Capture the cell that displays the provided text and extract its [x, y] central coordinate. 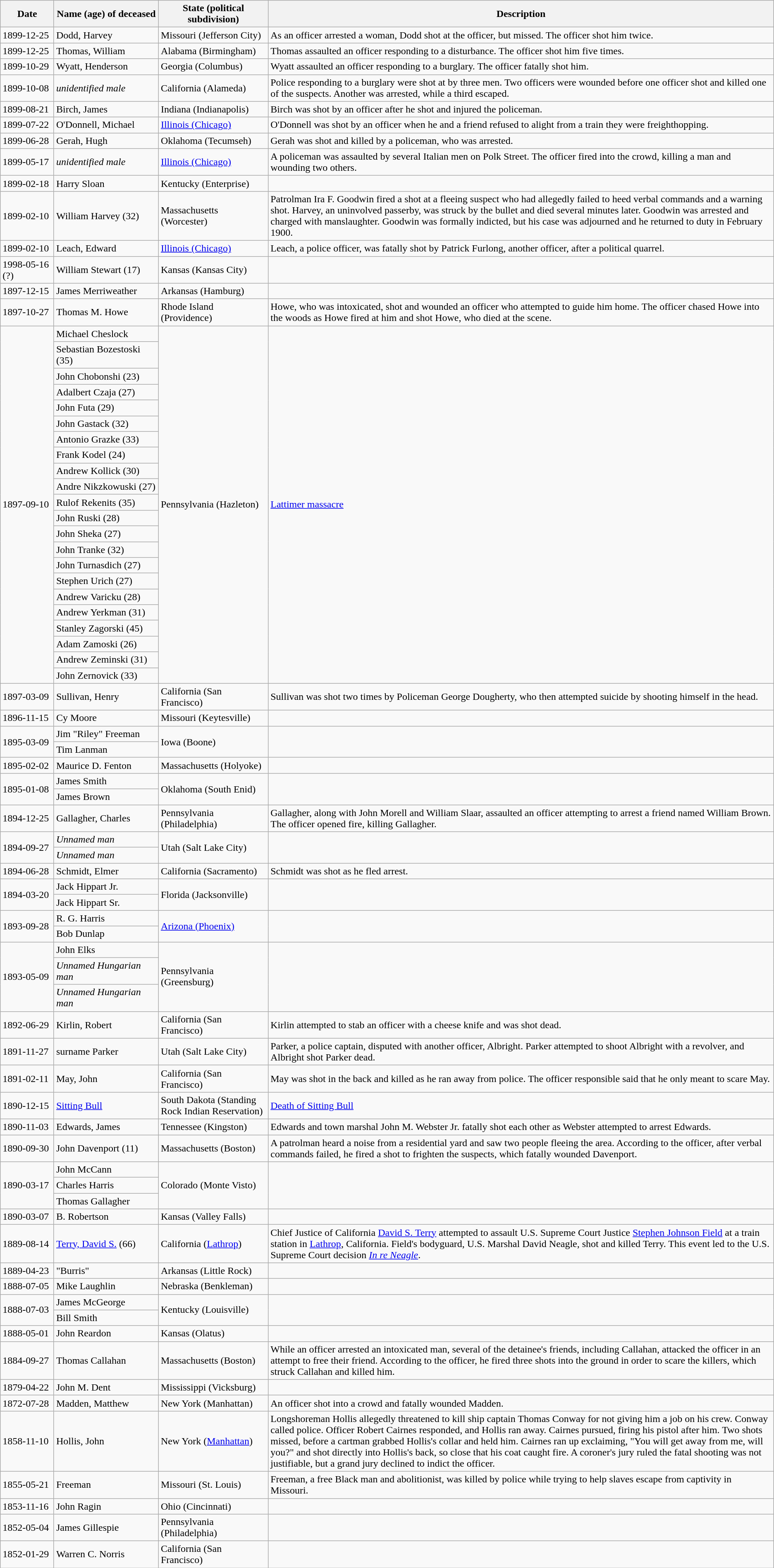
Stephen Urich (27) [106, 581]
1895-01-08 [27, 789]
Arkansas (Hamburg) [213, 291]
Wyatt, Henderson [106, 67]
John Elks [106, 950]
Mike Laughlin [106, 1286]
Missouri (Jefferson City) [213, 35]
1888-05-01 [27, 1333]
1895-03-09 [27, 742]
1890-09-30 [27, 1148]
Kansas (Kansas City) [213, 270]
B. Robertson [106, 1217]
1889‑08‑14 [27, 1244]
Gerah, Hugh [106, 141]
Description [521, 14]
John Reardon [106, 1333]
Frank Kodel (24) [106, 455]
California (Lathrop) [213, 1244]
1897-10-27 [27, 313]
Antonio Grazke (33) [106, 439]
John Zernovick (33) [106, 675]
1891-11-27 [27, 1051]
Thomas Callahan [106, 1360]
Michael Cheslock [106, 334]
Thomas M. Howe [106, 313]
Sullivan, Henry [106, 697]
1899-07-22 [27, 125]
1892-06-29 [27, 1025]
Schmidt, Elmer [106, 871]
1888-07-03 [27, 1310]
Madden, Matthew [106, 1403]
1894-03-20 [27, 895]
Andrew Yerkman (31) [106, 613]
A policeman was assaulted by several Italian men on Polk Street. The officer fired into the crowd, killing a man and wounding two others. [521, 162]
Sullivan was shot two times by Policeman George Dougherty, who then attempted suicide by shooting himself in the head. [521, 697]
John Chobonshi (23) [106, 376]
John Ragin [106, 1506]
Kansas (Valley Falls) [213, 1217]
1889-04-23 [27, 1271]
Lattimer massacre [521, 505]
1858‑11‑10 [27, 1441]
Arkansas (Little Rock) [213, 1271]
1899-08-21 [27, 109]
Kirlin attempted to stab an officer with a cheese knife and was shot dead. [521, 1025]
Rhode Island (Providence) [213, 313]
1894-12-25 [27, 818]
"Burris" [106, 1271]
Georgia (Columbus) [213, 67]
Freeman [106, 1485]
1897-09-10 [27, 505]
1899-05-17 [27, 162]
Arizona (Phoenix) [213, 926]
Thomas assaulted an officer responding to a disturbance. The officer shot him five times. [521, 51]
Andre Nikzkowuski (27) [106, 486]
Massachusetts (Holyoke) [213, 765]
John Futa (29) [106, 408]
Terry, David S. (66) [106, 1244]
James Merriweather [106, 291]
Missouri (Keytesville) [213, 718]
Kentucky (Enterprise) [213, 183]
1899-10-29 [27, 67]
Nebraska (Benkleman) [213, 1286]
Gallagher, Charles [106, 818]
1897-03-09 [27, 697]
Jack Hippart Sr. [106, 902]
Jim "Riley" Freeman [106, 734]
1852-05-04 [27, 1528]
O'Donnell was shot by an officer when he and a friend refused to alight from a train they were freighthopping. [521, 125]
1893-09-28 [27, 926]
James Smith [106, 781]
Kentucky (Louisville) [213, 1310]
1894-09-27 [27, 847]
Andrew Varicku (28) [106, 597]
1899-02-18 [27, 183]
Andrew Kollick (30) [106, 471]
Warren C. Norris [106, 1554]
1893-05-09 [27, 977]
Oklahoma (Tecumseh) [213, 141]
Schmidt was shot as he fled arrest. [521, 871]
Andrew Zeminski (31) [106, 660]
California (Alameda) [213, 88]
Harry Sloan [106, 183]
Parker, a police captain, disputed with another officer, Albright. Parker attempted to shoot Albright with a revolver, and Albright shot Parker dead. [521, 1051]
Wyatt assaulted an officer responding to a burglary. The officer fatally shot him. [521, 67]
Tim Lanman [106, 749]
As an officer arrested a woman, Dodd shot at the officer, but missed. The officer shot him twice. [521, 35]
1897-12-15 [27, 291]
Iowa (Boone) [213, 742]
John Turnasdich (27) [106, 565]
Pennsylvania (Hazleton) [213, 505]
Jack Hippart Jr. [106, 887]
1852-01-29 [27, 1554]
May was shot in the back and killed as he ran away from police. The officer responsible said that he only meant to scare May. [521, 1079]
Alabama (Birmingham) [213, 51]
Date [27, 14]
California (Sacramento) [213, 871]
1998-05-16 (?) [27, 270]
Tennessee (Kingston) [213, 1127]
Birch, James [106, 109]
1890-11-03 [27, 1127]
Leach, a police officer, was fatally shot by Patrick Furlong, another officer, after a political quarrel. [521, 248]
John Davenport (11) [106, 1148]
Death of Sitting Bull [521, 1105]
Birch was shot by an officer after he shot and injured the policeman. [521, 109]
Cy Moore [106, 718]
Adam Zamoski (26) [106, 644]
surname Parker [106, 1051]
An officer shot into a crowd and fatally wounded Madden. [521, 1403]
Dodd, Harvey [106, 35]
O'Donnell, Michael [106, 125]
James Brown [106, 797]
Colorado (Monte Visto) [213, 1185]
Florida (Jacksonville) [213, 895]
1879-04-22 [27, 1387]
R. G. Harris [106, 918]
Bob Dunlap [106, 934]
John Tranke (32) [106, 550]
South Dakota (Standing Rock Indian Reservation) [213, 1105]
Charles Harris [106, 1185]
Edwards and town marshal John M. Webster Jr. fatally shot each other as Webster attempted to arrest Edwards. [521, 1127]
Ohio (Cincinnati) [213, 1506]
William Harvey (32) [106, 216]
Gerah was shot and killed by a policeman, who was arrested. [521, 141]
State (political subdivision) [213, 14]
Missouri (St. Louis) [213, 1485]
1891-02-11 [27, 1079]
John McCann [106, 1170]
Bill Smith [106, 1318]
1899-10-08 [27, 88]
1890-12-15 [27, 1105]
1872-07-28 [27, 1403]
Kirlin, Robert [106, 1025]
Rulof Rekenits (35) [106, 502]
1894-06-28 [27, 871]
1895-02-02 [27, 765]
William Stewart (17) [106, 270]
Oklahoma (South Enid) [213, 789]
John Gastack (32) [106, 424]
John M. Dent [106, 1387]
1884-09-27 [27, 1360]
James McGeorge [106, 1302]
Stanley Zagorski (45) [106, 628]
Maurice D. Fenton [106, 765]
John Ruski (28) [106, 518]
Indiana (Indianapolis) [213, 109]
Thomas, William [106, 51]
Edwards, James [106, 1127]
Freeman, a free Black man and abolitionist, was killed by police while trying to help slaves escape from captivity in Missouri. [521, 1485]
James Gillespie [106, 1528]
1888-07-05 [27, 1286]
Adalbert Czaja (27) [106, 392]
1853-11-16 [27, 1506]
1899-06-28 [27, 141]
1855-05-21 [27, 1485]
Sitting Bull [106, 1105]
1890-03-17 [27, 1185]
Sebastian Bozestoski (35) [106, 355]
Mississippi (Vicksburg) [213, 1387]
1896-11-15 [27, 718]
Pennsylvania (Greensburg) [213, 977]
1890-03-07 [27, 1217]
Kansas (Olatus) [213, 1333]
May, John [106, 1079]
Massachusetts (Worcester) [213, 216]
John Sheka (27) [106, 534]
Name (age) of deceased [106, 14]
Hollis, John [106, 1441]
Leach, Edward [106, 248]
Thomas Gallagher [106, 1201]
